Return the [X, Y] coordinate for the center point of the cell that contains the specified text.  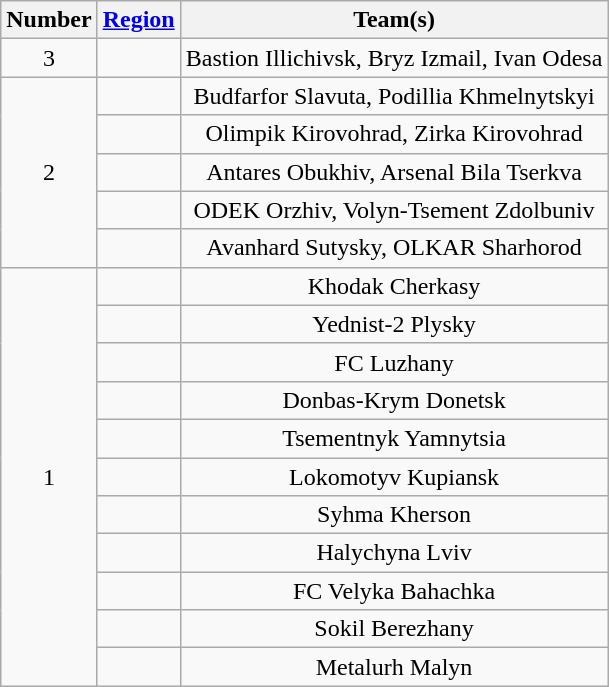
FC Velyka Bahachka [394, 591]
Team(s) [394, 20]
Khodak Cherkasy [394, 286]
FC Luzhany [394, 362]
Metalurh Malyn [394, 667]
Donbas-Krym Donetsk [394, 400]
ODEK Orzhiv, Volyn-Tsement Zdolbuniv [394, 210]
Lokomotyv Kupiansk [394, 477]
1 [49, 476]
Bastion Illichivsk, Bryz Izmail, Ivan Odesa [394, 58]
Halychyna Lviv [394, 553]
2 [49, 172]
Budfarfor Slavuta, Podillia Khmelnytskyi [394, 96]
Yednist-2 Plysky [394, 324]
Tsementnyk Yamnytsia [394, 438]
Number [49, 20]
Syhma Kherson [394, 515]
Antares Obukhiv, Arsenal Bila Tserkva [394, 172]
Sokil Berezhany [394, 629]
Avanhard Sutysky, OLKAR Sharhorod [394, 248]
Region [138, 20]
3 [49, 58]
Olimpik Kirovohrad, Zirka Kirovohrad [394, 134]
